Return the (x, y) coordinate for the center point of the cell that contains the specified text.  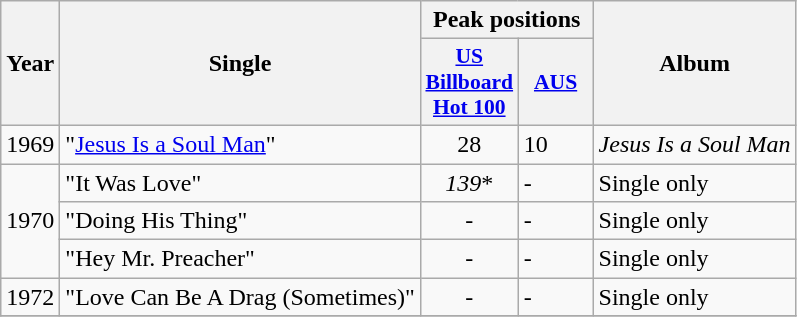
Peak positions (506, 20)
28 (469, 144)
"Jesus Is a Soul Man" (240, 144)
Jesus Is a Soul Man (694, 144)
1970 (30, 221)
US BillboardHot 100 (469, 82)
"Hey Mr. Preacher" (240, 259)
1972 (30, 297)
Single (240, 64)
Album (694, 64)
139* (469, 183)
AUS (556, 82)
"Doing His Thing" (240, 221)
Year (30, 64)
"Love Can Be A Drag (Sometimes)" (240, 297)
"It Was Love" (240, 183)
1969 (30, 144)
10 (556, 144)
